Return the [X, Y] coordinate for the center point of the cell that contains the specified text.  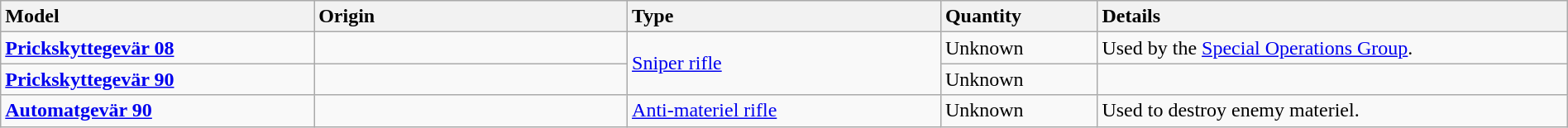
Origin [471, 17]
Quantity [1019, 17]
Model [157, 17]
Sniper rifle [784, 64]
Type [784, 17]
Anti-materiel rifle [784, 111]
Details [1332, 17]
Used by the Special Operations Group. [1332, 48]
Used to destroy enemy materiel. [1332, 111]
Prick­skytte­gevär 08 [157, 48]
Prick­skytte­gevär 90 [157, 79]
Automat­gevär 90 [157, 111]
